Search for the cell housing the specified text and yield its [X, Y] center coordinate. 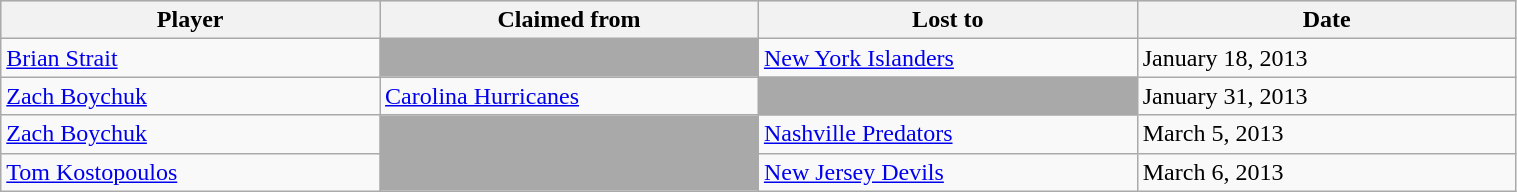
Lost to [948, 20]
March 5, 2013 [1326, 134]
January 31, 2013 [1326, 96]
March 6, 2013 [1326, 172]
Carolina Hurricanes [570, 96]
New Jersey Devils [948, 172]
Claimed from [570, 20]
Tom Kostopoulos [190, 172]
January 18, 2013 [1326, 58]
New York Islanders [948, 58]
Brian Strait [190, 58]
Player [190, 20]
Nashville Predators [948, 134]
Date [1326, 20]
